Locate the cell with the specified text and output its [X, Y] center coordinate. 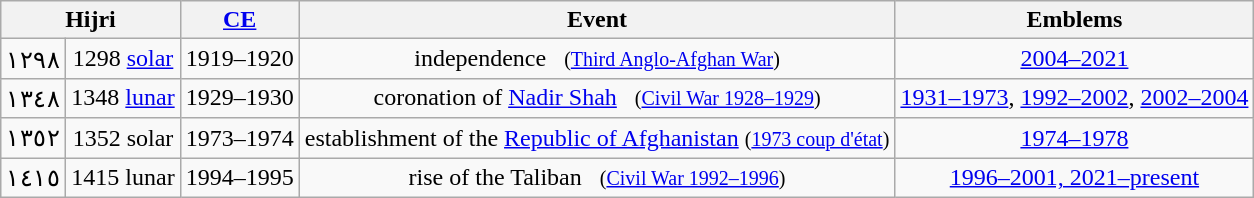
1996–2001, 2021–present [1074, 178]
Hijri [90, 20]
1348 lunar [123, 98]
١٣٥٢ [34, 138]
1298 solar [123, 59]
coronation of Nadir Shah (Civil War 1928–1929) [597, 98]
1415 lunar [123, 178]
1994–1995 [240, 178]
independence (Third Anglo-Afghan War) [597, 59]
2004–2021 [1074, 59]
1352 solar [123, 138]
1931–1973, 1992–2002, 2002–2004 [1074, 98]
١٤١٥ [34, 178]
1974–1978 [1074, 138]
Event [597, 20]
١٣٤٨ [34, 98]
1973–1974 [240, 138]
1929–1930 [240, 98]
CE [240, 20]
Emblems [1074, 20]
establishment of the Republic of Afghanistan (1973 coup d'état) [597, 138]
1919–1920 [240, 59]
rise of the Taliban (Civil War 1992–1996) [597, 178]
۱۲۹۸ [34, 59]
